From the cell containing the given text, extract its center point as (x, y) coordinate. 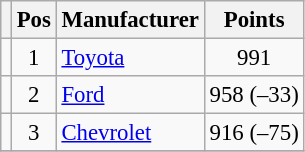
3 (34, 133)
1 (34, 58)
Chevrolet (130, 133)
Pos (34, 20)
991 (254, 58)
958 (–33) (254, 95)
Ford (130, 95)
Toyota (130, 58)
2 (34, 95)
Points (254, 20)
Manufacturer (130, 20)
916 (–75) (254, 133)
